Provide the [X, Y] coordinate of the cell's center where the given text is located.  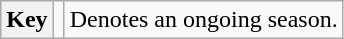
Key [27, 20]
Denotes an ongoing season. [204, 20]
